Search for the cell housing the specified text and yield its [x, y] center coordinate. 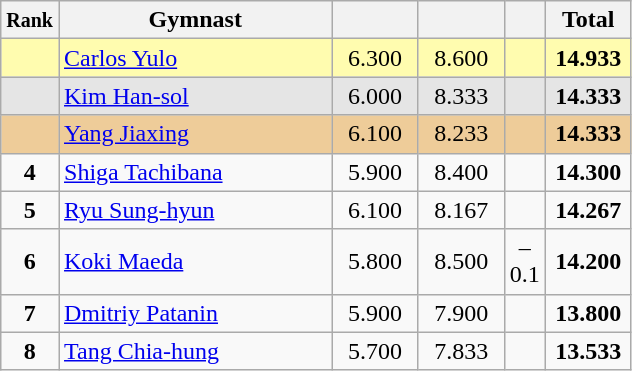
14.933 [588, 58]
7.900 [461, 313]
Koki Maeda [195, 262]
Ryu Sung-hyun [195, 210]
13.533 [588, 351]
–0.1 [524, 262]
Tang Chia-hung [195, 351]
8.333 [461, 96]
Kim Han-sol [195, 96]
Total [588, 20]
8.600 [461, 58]
13.800 [588, 313]
7 [30, 313]
14.200 [588, 262]
4 [30, 172]
Rank [30, 20]
6 [30, 262]
6.300 [375, 58]
Yang Jiaxing [195, 134]
5.800 [375, 262]
14.300 [588, 172]
8.233 [461, 134]
7.833 [461, 351]
8.500 [461, 262]
Shiga Tachibana [195, 172]
Dmitriy Patanin [195, 313]
8 [30, 351]
Gymnast [195, 20]
5 [30, 210]
8.167 [461, 210]
5.700 [375, 351]
14.267 [588, 210]
Carlos Yulo [195, 58]
8.400 [461, 172]
6.000 [375, 96]
